Capture the cell that displays the provided text and extract its [x, y] central coordinate. 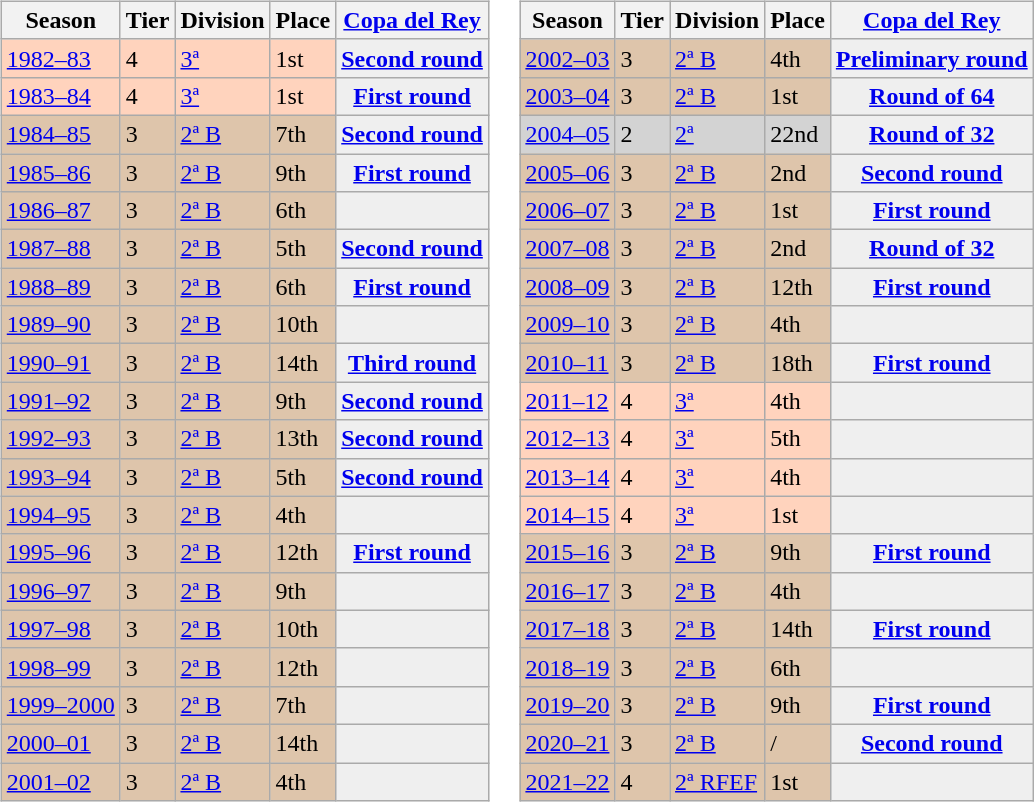
22nd [798, 134]
2015–16 [568, 553]
2017–18 [568, 629]
2003–04 [568, 96]
1986–87 [60, 211]
2021–22 [568, 781]
2ª RFEF [718, 781]
2011–12 [568, 401]
1992–93 [60, 439]
2013–14 [568, 477]
1987–88 [60, 249]
1985–86 [60, 173]
2019–20 [568, 705]
1983–84 [60, 96]
2012–13 [568, 439]
2016–17 [568, 591]
Preliminary round [932, 58]
2001–02 [60, 781]
1984–85 [60, 134]
2018–19 [568, 667]
2000–01 [60, 743]
2 [642, 134]
1996–97 [60, 591]
18th [798, 363]
2007–08 [568, 249]
13th [303, 439]
1982–83 [60, 58]
2002–03 [568, 58]
2009–10 [568, 325]
1999–2000 [60, 705]
Third round [412, 363]
1995–96 [60, 553]
2010–11 [568, 363]
Round of 64 [932, 96]
1991–92 [60, 401]
2004–05 [568, 134]
2014–15 [568, 515]
1993–94 [60, 477]
1988–89 [60, 287]
1997–98 [60, 629]
2020–21 [568, 743]
1989–90 [60, 325]
2006–07 [568, 211]
1994–95 [60, 515]
2008–09 [568, 287]
2005–06 [568, 173]
1990–91 [60, 363]
2ª [718, 134]
/ [798, 743]
1998–99 [60, 667]
